Extract the [X, Y] coordinate from the center of the cell holding the provided text.  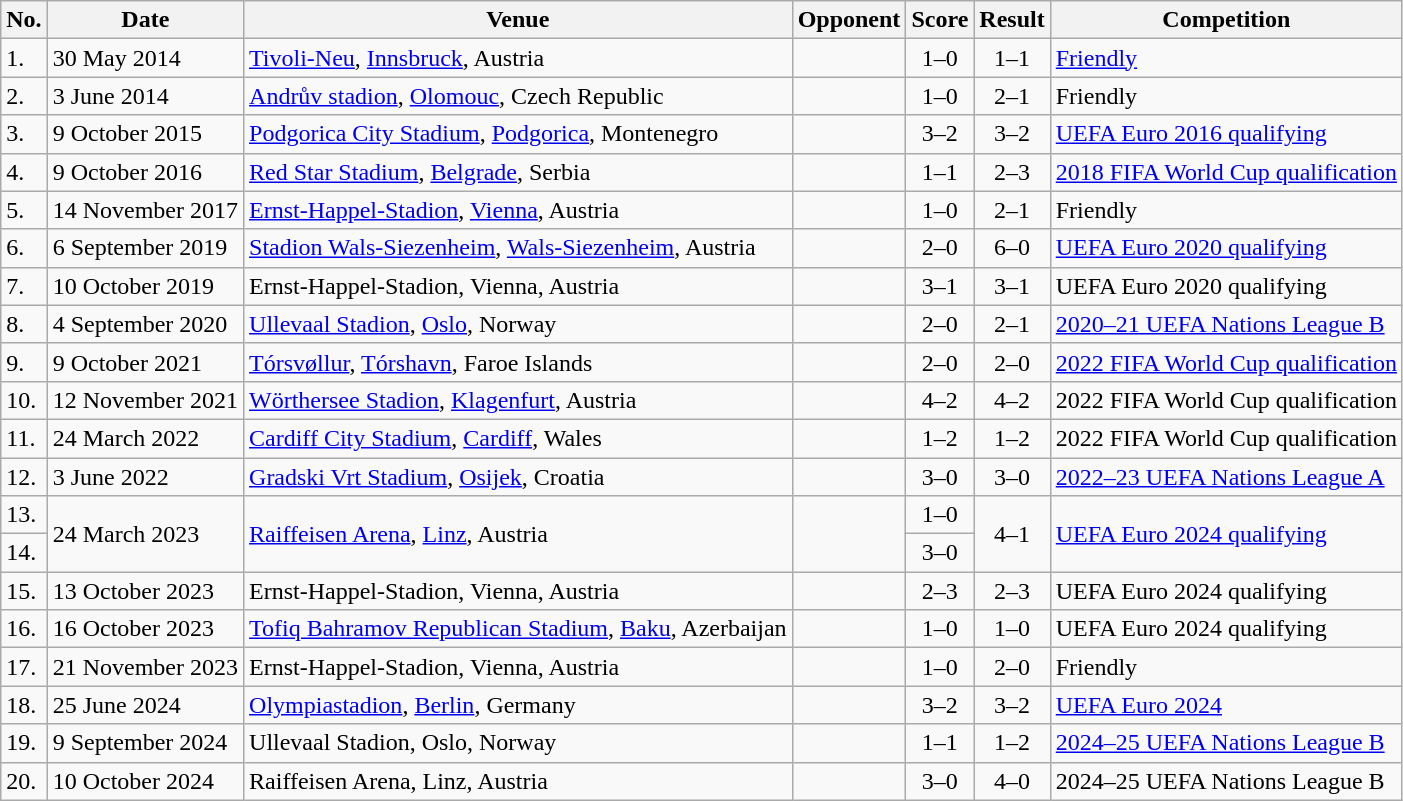
Date [145, 20]
13 October 2023 [145, 591]
15. [24, 591]
12. [24, 477]
11. [24, 438]
Venue [518, 20]
Podgorica City Stadium, Podgorica, Montenegro [518, 134]
UEFA Euro 2016 qualifying [1226, 134]
14 November 2017 [145, 210]
Result [1012, 20]
Competition [1226, 20]
24 March 2023 [145, 534]
7. [24, 286]
Gradski Vrt Stadium, Osijek, Croatia [518, 477]
5. [24, 210]
Opponent [849, 20]
19. [24, 743]
16. [24, 629]
4–1 [1012, 534]
9 October 2021 [145, 362]
Olympiastadion, Berlin, Germany [518, 705]
Wörthersee Stadion, Klagenfurt, Austria [518, 400]
Red Star Stadium, Belgrade, Serbia [518, 172]
4. [24, 172]
4 September 2020 [145, 324]
21 November 2023 [145, 667]
2. [24, 96]
Tivoli-Neu, Innsbruck, Austria [518, 58]
Andrův stadion, Olomouc, Czech Republic [518, 96]
3. [24, 134]
10 October 2024 [145, 781]
2020–21 UEFA Nations League B [1226, 324]
6 September 2019 [145, 248]
4–0 [1012, 781]
Tórsvøllur, Tórshavn, Faroe Islands [518, 362]
Stadion Wals-Siezenheim, Wals-Siezenheim, Austria [518, 248]
2022–23 UEFA Nations League A [1226, 477]
12 November 2021 [145, 400]
20. [24, 781]
6. [24, 248]
13. [24, 515]
2018 FIFA World Cup qualification [1226, 172]
16 October 2023 [145, 629]
10. [24, 400]
9 September 2024 [145, 743]
3 June 2014 [145, 96]
18. [24, 705]
8. [24, 324]
Cardiff City Stadium, Cardiff, Wales [518, 438]
9 October 2015 [145, 134]
14. [24, 553]
Tofiq Bahramov Republican Stadium, Baku, Azerbaijan [518, 629]
30 May 2014 [145, 58]
Score [940, 20]
6–0 [1012, 248]
25 June 2024 [145, 705]
24 March 2022 [145, 438]
9 October 2016 [145, 172]
No. [24, 20]
10 October 2019 [145, 286]
9. [24, 362]
1. [24, 58]
3 June 2022 [145, 477]
UEFA Euro 2024 [1226, 705]
17. [24, 667]
